Find where the given text appears and provide that cell's center as [x, y] coordinate. 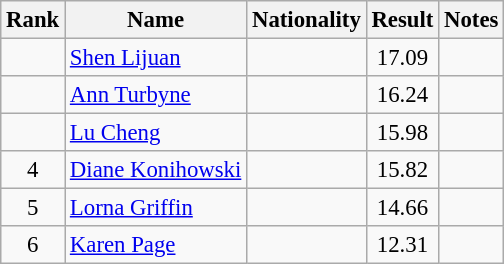
Ann Turbyne [156, 95]
Notes [472, 20]
Rank [33, 20]
14.66 [402, 208]
Name [156, 20]
Karen Page [156, 245]
Diane Konihowski [156, 170]
5 [33, 208]
Lu Cheng [156, 133]
Shen Lijuan [156, 58]
Nationality [306, 20]
17.09 [402, 58]
6 [33, 245]
4 [33, 170]
15.82 [402, 170]
15.98 [402, 133]
Lorna Griffin [156, 208]
Result [402, 20]
16.24 [402, 95]
12.31 [402, 245]
